Determine the (x, y) coordinate at the center of the cell enclosing the given text.  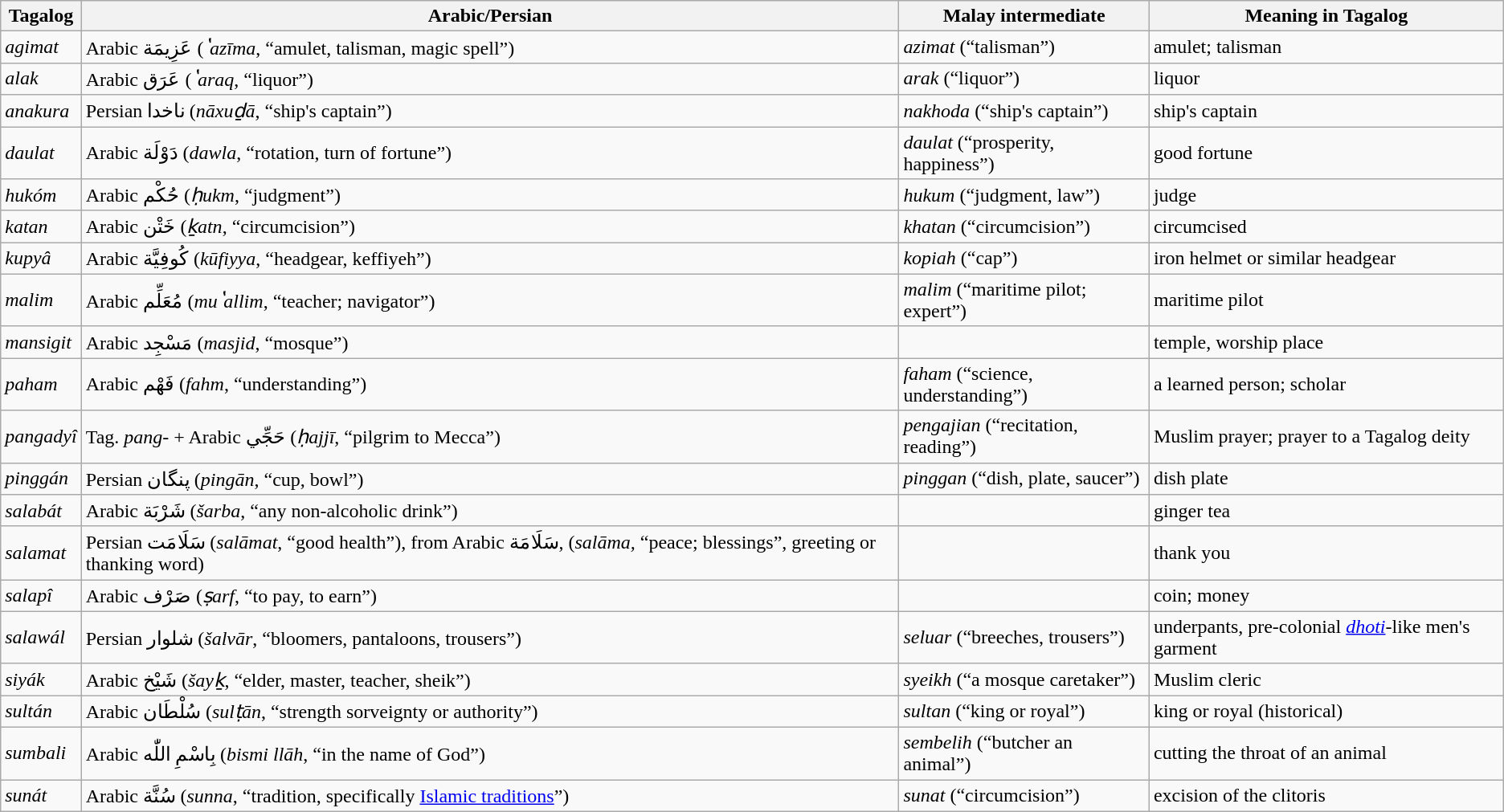
nakhoda (“ship's captain”) (1024, 111)
katan (41, 226)
Arabic حُكْم‎ (ḥukm, “judgment”) (490, 195)
daulat (“prosperity, happiness”) (1024, 153)
Meaning in Tagalog (1326, 16)
faham (“science, understanding”) (1024, 384)
Muslim cleric (1326, 679)
Arabic سُنَّة (sunna, “tradition, specifically Islamic traditions”) (490, 795)
amulet; talisman (1326, 47)
pinggan (“dish, plate, saucer”) (1024, 479)
dish plate (1326, 479)
maritime pilot (1326, 300)
sembelih (“butcher an animal”) (1024, 753)
seluar (“breeches, trousers”) (1024, 638)
Arabic خَتْن (ḵatn, “circumcision”) (490, 226)
malim (“maritime pilot; expert”) (1024, 300)
Persian ناخدا (nāxuḏā, “ship's captain”) (490, 111)
Arabic شَرْبَة (šarba, “any non-alcoholic drink”) (490, 511)
Arabic فَهْم (fahm, “understanding”) (490, 384)
alak (41, 79)
salawál (41, 638)
iron helmet or similar headgear (1326, 259)
salapî (41, 596)
circumcised (1326, 226)
syeikh (“a mosque caretaker”) (1024, 679)
salabát (41, 511)
judge (1326, 195)
khatan (“circumcision”) (1024, 226)
good fortune (1326, 153)
azimat (“talisman”) (1024, 47)
kupyâ (41, 259)
Arabic عَزِيمَة (ʽazīma, “amulet, talisman, magic spell”) (490, 47)
Arabic/Persian (490, 16)
kopiah (“cap”) (1024, 259)
cutting the throat of an animal (1326, 753)
salamat (41, 553)
Arabic مُعَلِّم (muʽallim, “teacher; navigator”) (490, 300)
temple, worship place (1326, 342)
paham (41, 384)
Arabic كُوفِيَّة (kūfiyya, “headgear, keffiyeh”) (490, 259)
sultan (“king or royal”) (1024, 712)
Persian پنگان (pingān, “cup, bowl”) (490, 479)
Arabic صَرْف (ṣarf, “to pay, to earn”) (490, 596)
Arabic مَسْجِد (masjid, “mosque”) (490, 342)
mansigit (41, 342)
Tag. pang- + Arabic حَجِّي (ḥajjī, “pilgrim to Mecca”) (490, 437)
Arabic دَوْلَة‎ (dawla, “rotation, turn of fortune”) (490, 153)
siyák (41, 679)
Persian سَلَامَت (salāmat, “good health”), from Arabic سَلَامَة, (salāma, “peace; blessings”, greeting or thanking word) (490, 553)
ginger tea (1326, 511)
sumbali (41, 753)
arak (“liquor”) (1024, 79)
sultán (41, 712)
king or royal (historical) (1326, 712)
pengajian (“recitation, reading”) (1024, 437)
coin; money (1326, 596)
Malay intermediate (1024, 16)
Arabic بِاسْمِ اللّٰه‎ (bismi llāh, “in the name of God”) (490, 753)
sunat (“circumcision”) (1024, 795)
malim (41, 300)
pangadyî (41, 437)
anakura (41, 111)
agimat (41, 47)
liquor (1326, 79)
excision of the clitoris (1326, 795)
hukum (“judgment, law”) (1024, 195)
hukóm (41, 195)
thank you (1326, 553)
Tagalog (41, 16)
Arabic عَرَق (ʽaraq, “liquor”) (490, 79)
pinggán (41, 479)
Arabic سُلْطَان‎ (sulṭān, “strength sorveignty or authority”) (490, 712)
Muslim prayer; prayer to a Tagalog deity (1326, 437)
ship's captain (1326, 111)
Arabic شَيْخ‎ (šayḵ, “elder, master, teacher, sheik”) (490, 679)
a learned person; scholar (1326, 384)
sunát (41, 795)
underpants, pre-colonial dhoti-like men's garment (1326, 638)
Persian شلوار (šalvār, “bloomers, pantaloons, trousers”) (490, 638)
daulat (41, 153)
